Locate the cell with the specified text and output its [X, Y] center coordinate. 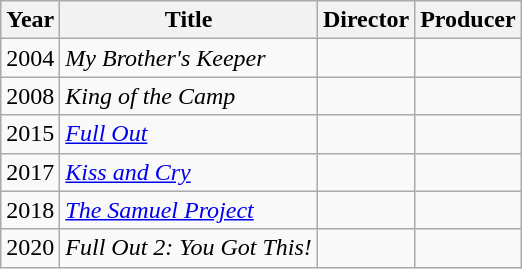
2018 [30, 210]
The Samuel Project [189, 210]
Director [366, 20]
2015 [30, 134]
2020 [30, 248]
Full Out [189, 134]
King of the Camp [189, 96]
Title [189, 20]
Kiss and Cry [189, 172]
2017 [30, 172]
My Brother's Keeper [189, 58]
Producer [468, 20]
2004 [30, 58]
2008 [30, 96]
Full Out 2: You Got This! [189, 248]
Year [30, 20]
